Scan for the cell matching the given text and deliver its (X, Y) coordinate at center. 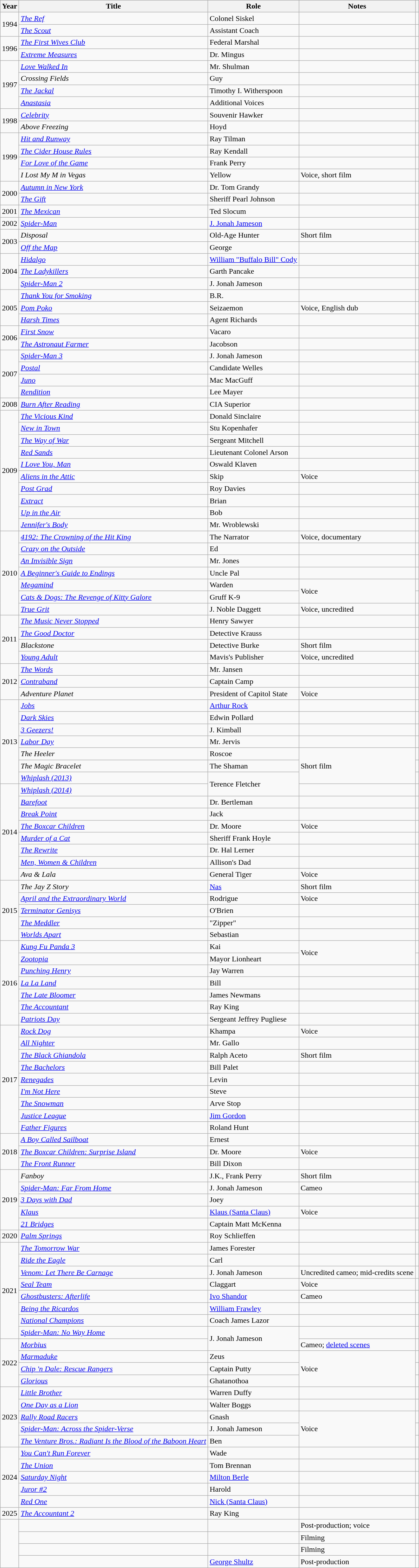
Anastasia (113, 103)
La La Land (113, 983)
Glorious (113, 1381)
2012 (10, 681)
Bob (253, 513)
Year (10, 6)
Dr. Mingus (253, 54)
General Tiger (253, 874)
4192: The Crowning of the Hit King (113, 537)
President of Capitol State (253, 693)
Postal (113, 368)
The Jackal (113, 91)
Jack (253, 814)
George Shultz (253, 1562)
Being the Ricardos (113, 1309)
The Good Doctor (113, 633)
Captain Matt McKenna (253, 1224)
Edwin Pollard (253, 717)
Ghatanothoa (253, 1381)
Lee Mayer (253, 392)
Levin (253, 1079)
All Nighter (113, 1043)
Joey (253, 1200)
Justice League (113, 1115)
New in Town (113, 428)
2003 (10, 241)
Seizaemon (253, 308)
2025 (10, 1514)
Mr. Jansen (253, 669)
Donald Sinclaire (253, 416)
An Invisible Sign (113, 561)
Red One (113, 1501)
Young Adult (113, 657)
Spider-Man 3 (113, 356)
Tom Brennan (253, 1465)
The Cider House Rules (113, 151)
Federal Marshal (253, 42)
Coach James Lazor (253, 1321)
Lieutenant Colonel Arson (253, 452)
Detective Burke (253, 645)
Dr. Bertleman (253, 802)
Frank Perry (253, 163)
2000 (10, 193)
Gnash (253, 1417)
Men, Women & Children (113, 862)
True Grit (113, 609)
2021 (10, 1290)
The Accountant (113, 1007)
The Ladykillers (113, 271)
1998 (10, 121)
Murder of a Cat (113, 838)
You Can't Run Forever (113, 1453)
O'Brien (253, 910)
J. Kimball (253, 730)
George (253, 247)
21 Bridges (113, 1224)
2014 (10, 832)
Allison's Dad (253, 862)
Up in the Air (113, 513)
Chip 'n Dale: Rescue Rangers (113, 1369)
Love Walked In (113, 67)
Ivo Shandor (253, 1296)
Spider-Man: No Way Home (113, 1333)
The Vicious Kind (113, 416)
Bill Palet (253, 1067)
Role (253, 6)
Title (113, 6)
William Frawley (253, 1309)
2023 (10, 1417)
One Day as a Lion (113, 1405)
Nas (253, 886)
Fanboy (113, 1176)
Barefoot (113, 802)
Seal Team (113, 1284)
Khampa (253, 1031)
Nick (Santa Claus) (253, 1501)
Labor Day (113, 742)
Zeus (253, 1357)
Sheriff Frank Hoyle (253, 838)
Autumn in New York (113, 187)
Roy Schlieffen (253, 1236)
"Zipper" (253, 923)
Klaus (113, 1212)
2018 (10, 1152)
The Jay Z Story (113, 886)
The Black Ghiandola (113, 1055)
The Tomorrow War (113, 1248)
Whiplash (2013) (113, 778)
Jacobson (253, 344)
1997 (10, 85)
Brian (253, 500)
Adventure Planet (113, 693)
Ghostbusters: Afterlife (113, 1296)
Steve (253, 1091)
Mr. Gallo (253, 1043)
Juror #2 (113, 1489)
2008 (10, 404)
Bill (253, 983)
Saturday Night (113, 1477)
First Snow (113, 332)
Timothy I. Witherspoon (253, 91)
Roland Hunt (253, 1128)
Mayor Lionheart (253, 959)
The Heeler (113, 754)
The Rewrite (113, 850)
Harold (253, 1489)
The Venture Bros.: Radiant Is the Blood of the Baboon Heart (113, 1441)
Megamind (113, 585)
Wade (253, 1453)
Crazy on the Outside (113, 549)
Kai (253, 947)
Blackstone (113, 645)
2011 (10, 639)
Mr. Wroblewski (253, 525)
Oswald Klaven (253, 464)
The Way of War (113, 440)
Sebastian (253, 935)
The Words (113, 669)
The Accountant 2 (113, 1514)
Henry Sawyer (253, 621)
J. Noble Daggett (253, 609)
Bill Dixon (253, 1164)
Cameo; deleted scenes (357, 1345)
The Music Never Stopped (113, 621)
Stu Kopenhafer (253, 428)
Voice, documentary (357, 537)
2009 (10, 471)
Spider-Man: Far From Home (113, 1188)
Ernest (253, 1140)
Gruff K-9 (253, 597)
Terence Fletcher (253, 784)
Father Figures (113, 1128)
Crossing Fields (113, 79)
Garth Pancake (253, 271)
Ray Tilman (253, 139)
Aliens in the Attic (113, 476)
Rock Dog (113, 1031)
2022 (10, 1363)
Candidate Welles (253, 368)
Post-production; voice (357, 1526)
Cats & Dogs: The Revenge of Kitty Galore (113, 597)
The Mexican (113, 211)
The Late Bloomer (113, 995)
Ed (253, 549)
Marmaduke (113, 1357)
Additional Voices (253, 103)
Roscoe (253, 754)
Ralph Aceto (253, 1055)
Claggart (253, 1284)
I'm Not Here (113, 1091)
Mavis's Publisher (253, 657)
The Front Runner (113, 1164)
Rendition (113, 392)
Uncredited cameo; mid-credits scene (357, 1272)
Hit and Runway (113, 139)
Sergeant Mitchell (253, 440)
Worlds Apart (113, 935)
2001 (10, 211)
National Champions (113, 1321)
James Newmans (253, 995)
Milton Berle (253, 1477)
I Lost My M in Vegas (113, 175)
Celebrity (113, 115)
Little Brother (113, 1393)
A Boy Called Sailboat (113, 1140)
2024 (10, 1477)
The Scout (113, 30)
Spider-Man (113, 223)
Mr. Jervis (253, 742)
Venom: Let There Be Carnage (113, 1272)
CIA Superior (253, 404)
Arthur Rock (253, 705)
2002 (10, 223)
Dr. Hal Lerner (253, 850)
Morbius (113, 1345)
Burn After Reading (113, 404)
Mac MacGuff (253, 380)
2006 (10, 338)
The Bachelors (113, 1067)
Patriots Day (113, 1019)
Ted Slocum (253, 211)
Ray Kendall (253, 151)
2005 (10, 308)
3 Geezers! (113, 730)
Voice, English dub (357, 308)
Pom Poko (113, 308)
Jennifer's Body (113, 525)
Guy (253, 79)
Above Freezing (113, 127)
James Forester (253, 1248)
The Narrator (253, 537)
2019 (10, 1200)
Colonel Siskel (253, 18)
Red Sands (113, 452)
Warren Duffy (253, 1393)
3 Days with Dad (113, 1200)
Extreme Measures (113, 54)
William "Buffalo Bill" Cody (253, 259)
Yellow (253, 175)
Whiplash (2014) (113, 790)
Off the Map (113, 247)
1996 (10, 48)
Rally Road Racers (113, 1417)
1994 (10, 24)
Post Grad (113, 488)
Warden (253, 585)
Voice, short film (357, 175)
Spider-Man: Across the Spider-Verse (113, 1429)
2013 (10, 742)
Kung Fu Panda 3 (113, 947)
Zootopia (113, 959)
Sheriff Pearl Johnson (253, 199)
A Beginner's Guide to Endings (113, 573)
The Meddler (113, 923)
Arve Stop (253, 1103)
Harsh Times (113, 320)
The Boxcar Children: Surprise Island (113, 1152)
Jay Warren (253, 971)
Detective Krauss (253, 633)
The Shaman (253, 766)
The Magic Bracelet (113, 766)
Punching Henry (113, 971)
2007 (10, 374)
Ava & Lala (113, 874)
Extract (113, 500)
Disposal (113, 235)
Mr. Jones (253, 561)
Souvenir Hawker (253, 115)
Old-Age Hunter (253, 235)
2017 (10, 1080)
Hoyd (253, 127)
The Boxcar Children (113, 826)
The Astronaut Farmer (113, 344)
Klaus (Santa Claus) (253, 1212)
Notes (357, 6)
Terminator Genisys (113, 910)
2020 (10, 1236)
Captain Putty (253, 1369)
Sergeant Jeffrey Pugliese (253, 1019)
Ride the Eagle (113, 1260)
Walter Boggs (253, 1405)
1999 (10, 157)
The Ref (113, 18)
The Snowman (113, 1103)
The Union (113, 1465)
Carl (253, 1260)
Agent Richards (253, 320)
Break Point (113, 814)
Vacaro (253, 332)
Assistant Coach (253, 30)
B.R. (253, 296)
Roy Davies (253, 488)
Jim Gordon (253, 1115)
Uncle Pal (253, 573)
Captain Camp (253, 681)
Dark Skies (113, 717)
Palm Springs (113, 1236)
Renegades (113, 1079)
Juno (113, 380)
Post-production (357, 1562)
Thank You for Smoking (113, 296)
Rodrigue (253, 898)
2016 (10, 983)
Dr. Tom Grandy (253, 187)
April and the Extraordinary World (113, 898)
I Love You, Man (113, 464)
2010 (10, 573)
The Gift (113, 199)
Jobs (113, 705)
Skip (253, 476)
2004 (10, 271)
Hidalgo (113, 259)
For Love of the Game (113, 163)
2015 (10, 910)
Ben (253, 1441)
J.K., Frank Perry (253, 1176)
Spider-Man 2 (113, 284)
The First Wives Club (113, 42)
Contraband (113, 681)
Mr. Shulman (253, 67)
